Return [X, Y] of the center of cell containing provided text 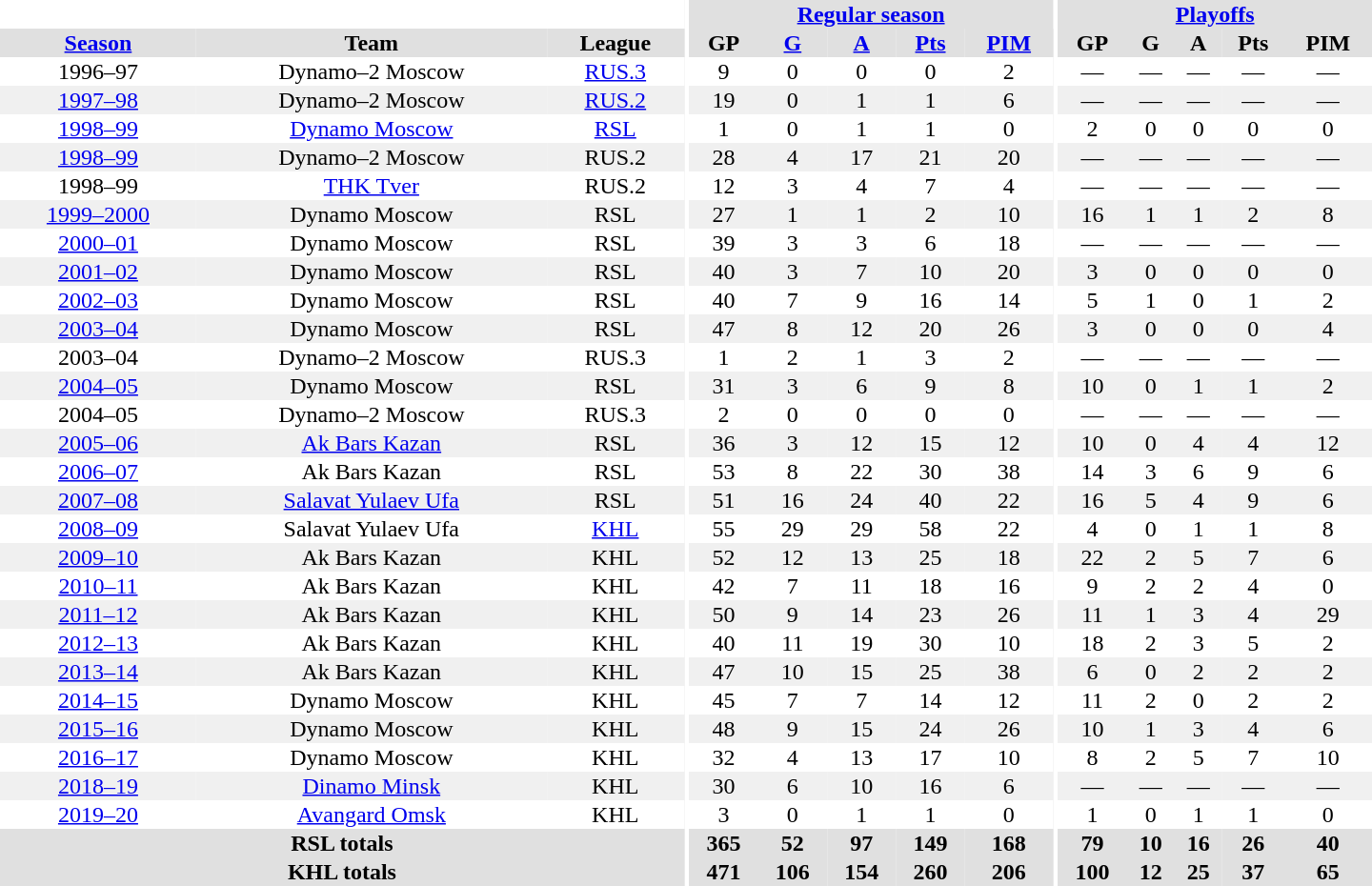
21 [930, 157]
106 [793, 872]
28 [723, 157]
2009–10 [98, 557]
2013–14 [98, 672]
2012–13 [98, 643]
53 [723, 472]
97 [861, 843]
471 [723, 872]
37 [1254, 872]
2016–17 [98, 757]
206 [1009, 872]
39 [723, 243]
27 [723, 214]
2005–06 [98, 443]
Regular season [871, 14]
149 [930, 843]
79 [1092, 843]
KHL totals [342, 872]
2011–12 [98, 614]
42 [723, 586]
36 [723, 443]
32 [723, 757]
65 [1328, 872]
2018–19 [98, 786]
2019–20 [98, 815]
154 [861, 872]
Dinamo Minsk [372, 786]
2000–01 [98, 243]
1997–98 [98, 100]
45 [723, 700]
Playoffs [1215, 14]
2002–03 [98, 300]
23 [930, 614]
58 [930, 529]
100 [1092, 872]
League [615, 43]
55 [723, 529]
2006–07 [98, 472]
2014–15 [98, 700]
THK Tver [372, 186]
1999–2000 [98, 214]
260 [930, 872]
2001–02 [98, 272]
2008–09 [98, 529]
2007–08 [98, 500]
1996–97 [98, 71]
365 [723, 843]
RSL totals [342, 843]
51 [723, 500]
50 [723, 614]
2015–16 [98, 729]
Avangard Omsk [372, 815]
2010–11 [98, 586]
Team [372, 43]
Season [98, 43]
168 [1009, 843]
31 [723, 386]
48 [723, 729]
